Find where the given text appears and provide that cell's center as [x, y] coordinate. 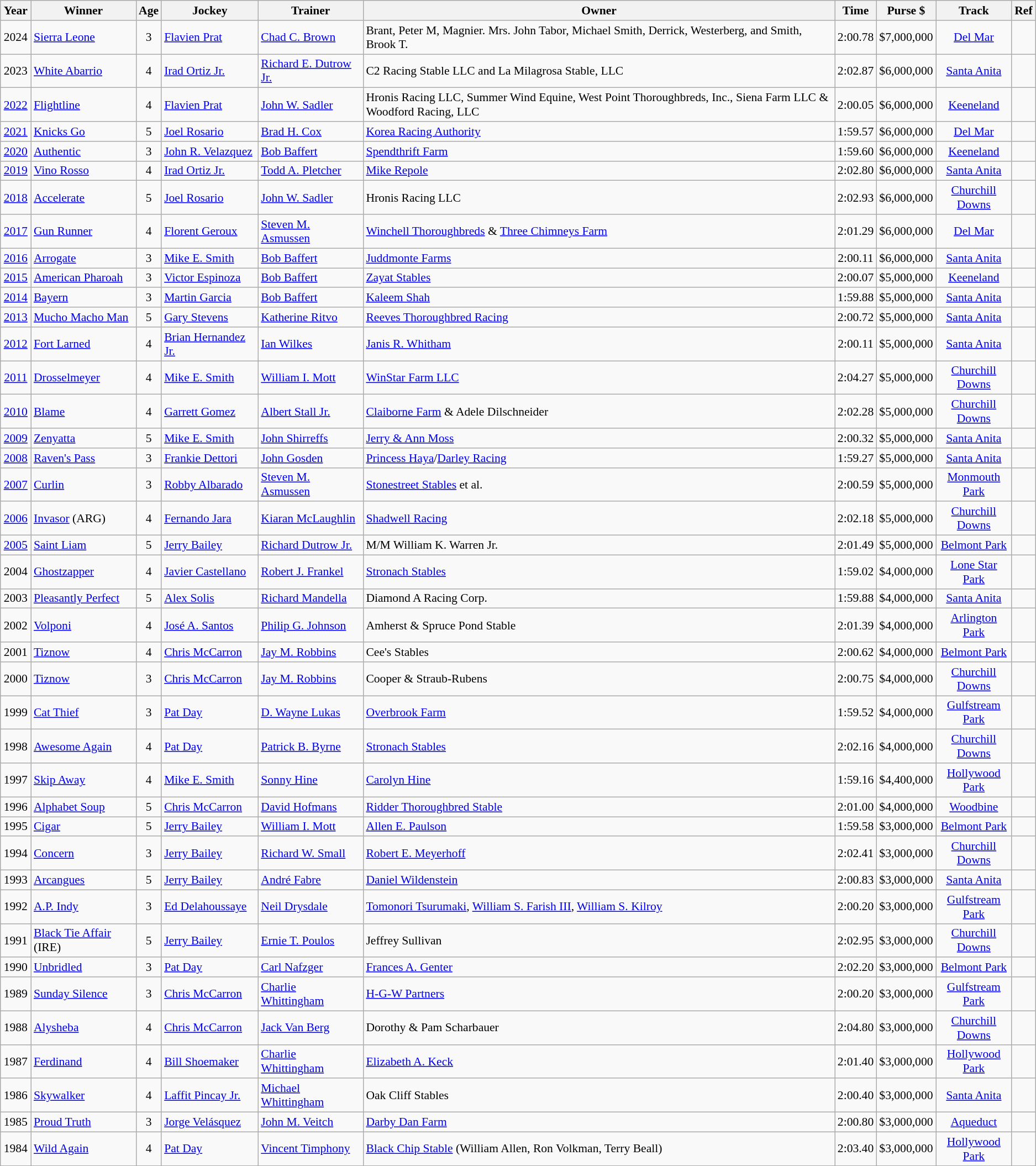
1990 [15, 968]
Laffit Pincay Jr. [210, 1095]
Woodbine [974, 807]
John Gosden [311, 458]
2007 [15, 484]
David Hofmans [311, 807]
Kaleem Shah [599, 298]
John Shirreffs [311, 438]
Albert Stall Jr. [311, 411]
Accelerate [83, 198]
1:59.02 [855, 571]
Invasor (ARG) [83, 518]
2:00.59 [855, 484]
Vino Rosso [83, 171]
Curlin [83, 484]
Patrick B. Byrne [311, 746]
2014 [15, 298]
Fort Larned [83, 344]
2021 [15, 132]
$7,000,000 [906, 38]
Stonestreet Stables et al. [599, 484]
Ghostzapper [83, 571]
2:02.80 [855, 171]
Jerry & Ann Moss [599, 438]
2:03.40 [855, 1148]
2:02.87 [855, 71]
Year [15, 10]
Black Chip Stable (William Allen, Ron Volkman, Terry Beall) [599, 1148]
Skip Away [83, 780]
2:00.62 [855, 652]
2:00.40 [855, 1095]
Ferdinand [83, 1061]
2:01.39 [855, 626]
Oak Cliff Stables [599, 1095]
1991 [15, 941]
Chad C. Brown [311, 38]
2:01.49 [855, 545]
2003 [15, 598]
Black Tie Affair (IRE) [83, 941]
Hronis Racing LLC [599, 198]
Awesome Again [83, 746]
Richard W. Small [311, 853]
Raven's Pass [83, 458]
Neil Drysdale [311, 906]
Jack Van Berg [311, 1028]
Tomonori Tsurumaki, William S. Farish III, William S. Kilroy [599, 906]
Ridder Thoroughbred Stable [599, 807]
Reeves Thoroughbred Racing [599, 317]
2:02.18 [855, 518]
Hronis Racing LLC, Summer Wind Equine, West Point Thoroughbreds, Inc., Siena Farm LLC & Woodford Racing, LLC [599, 105]
2:00.80 [855, 1122]
Zenyatta [83, 438]
Carolyn Hine [599, 780]
Jorge Velásquez [210, 1122]
2008 [15, 458]
Victor Espinoza [210, 278]
2023 [15, 71]
Shadwell Racing [599, 518]
Time [855, 10]
Frances A. Genter [599, 968]
2009 [15, 438]
Ian Wilkes [311, 344]
2016 [15, 258]
1:59.52 [855, 713]
2004 [15, 571]
Robby Albarado [210, 484]
Spendthrift Farm [599, 151]
Korea Racing Authority [599, 132]
Winner [83, 10]
2024 [15, 38]
Dorothy & Pam Scharbauer [599, 1028]
Arcangues [83, 880]
White Abarrio [83, 71]
Carl Nafzger [311, 968]
2:02.41 [855, 853]
Amherst & Spruce Pond Stable [599, 626]
Overbrook Farm [599, 713]
Ref [1023, 10]
2:00.83 [855, 880]
1994 [15, 853]
Gary Stevens [210, 317]
Arlington Park [974, 626]
2:02.16 [855, 746]
Richard Mandella [311, 598]
2019 [15, 171]
Bill Shoemaker [210, 1061]
2:00.72 [855, 317]
Aqueduct [974, 1122]
Fernando Jara [210, 518]
Mike Repole [599, 171]
Alysheba [83, 1028]
Richard Dutrow Jr. [311, 545]
Kiaran McLaughlin [311, 518]
Javier Castellano [210, 571]
Authentic [83, 151]
2000 [15, 679]
André Fabre [311, 880]
Garrett Gomez [210, 411]
Unbridled [83, 968]
Jockey [210, 10]
2005 [15, 545]
Vincent Timphony [311, 1148]
2013 [15, 317]
Volponi [83, 626]
Saint Liam [83, 545]
Jeffrey Sullivan [599, 941]
Martin Garcia [210, 298]
Sierra Leone [83, 38]
2022 [15, 105]
Age [149, 10]
Arrogate [83, 258]
2:00.75 [855, 679]
Sunday Silence [83, 994]
Frankie Dettori [210, 458]
Sonny Hine [311, 780]
Cigar [83, 827]
2:00.32 [855, 438]
John M. Veitch [311, 1122]
Juddmonte Farms [599, 258]
Pleasantly Perfect [83, 598]
1:59.60 [855, 151]
Gun Runner [83, 231]
Knicks Go [83, 132]
Lone Star Park [974, 571]
2:01.40 [855, 1061]
2006 [15, 518]
Florent Geroux [210, 231]
2:02.28 [855, 411]
Winchell Thoroughbreds & Three Chimneys Farm [599, 231]
1999 [15, 713]
1992 [15, 906]
Elizabeth A. Keck [599, 1061]
D. Wayne Lukas [311, 713]
2011 [15, 378]
2:00.07 [855, 278]
2010 [15, 411]
Robert E. Meyerhoff [599, 853]
Katherine Ritvo [311, 317]
2001 [15, 652]
Brant, Peter M, Magnier. Mrs. John Tabor, Michael Smith, Derrick, Westerberg, and Smith, Brook T. [599, 38]
Janis R. Whitham [599, 344]
2:04.80 [855, 1028]
1:59.58 [855, 827]
Flightline [83, 105]
2020 [15, 151]
Trainer [311, 10]
Ed Delahoussaye [210, 906]
2017 [15, 231]
1997 [15, 780]
Purse $ [906, 10]
Allen E. Paulson [599, 827]
Bayern [83, 298]
1:59.16 [855, 780]
2:00.78 [855, 38]
1986 [15, 1095]
2015 [15, 278]
1989 [15, 994]
Daniel Wildenstein [599, 880]
Track [974, 10]
Alphabet Soup [83, 807]
Princess Haya/Darley Racing [599, 458]
Ernie T. Poulos [311, 941]
1998 [15, 746]
1993 [15, 880]
1984 [15, 1148]
Blame [83, 411]
2:01.00 [855, 807]
American Pharoah [83, 278]
Drosselmeyer [83, 378]
Owner [599, 10]
Brad H. Cox [311, 132]
Robert J. Frankel [311, 571]
Monmouth Park [974, 484]
Zayat Stables [599, 278]
Wild Again [83, 1148]
1988 [15, 1028]
Cee's Stables [599, 652]
José A. Santos [210, 626]
C2 Racing Stable LLC and La Milagrosa Stable, LLC [599, 71]
1995 [15, 827]
Philip G. Johnson [311, 626]
1987 [15, 1061]
Concern [83, 853]
Michael Whittingham [311, 1095]
H-G-W Partners [599, 994]
2:01.29 [855, 231]
WinStar Farm LLC [599, 378]
Skywalker [83, 1095]
Mucho Macho Man [83, 317]
Darby Dan Farm [599, 1122]
Richard E. Dutrow Jr. [311, 71]
$4,400,000 [906, 780]
2:02.93 [855, 198]
John R. Velazquez [210, 151]
2012 [15, 344]
1:59.57 [855, 132]
Claiborne Farm & Adele Dilschneider [599, 411]
Cat Thief [83, 713]
2018 [15, 198]
M/M William K. Warren Jr. [599, 545]
Todd A. Pletcher [311, 171]
Proud Truth [83, 1122]
Alex Solis [210, 598]
2:02.20 [855, 968]
Cooper & Straub-Rubens [599, 679]
1985 [15, 1122]
2:04.27 [855, 378]
2002 [15, 626]
A.P. Indy [83, 906]
1:59.27 [855, 458]
2:02.95 [855, 941]
Brian Hernandez Jr. [210, 344]
1996 [15, 807]
Diamond A Racing Corp. [599, 598]
2:00.05 [855, 105]
